Scan for the cell matching the given text and deliver its [X, Y] coordinate at center. 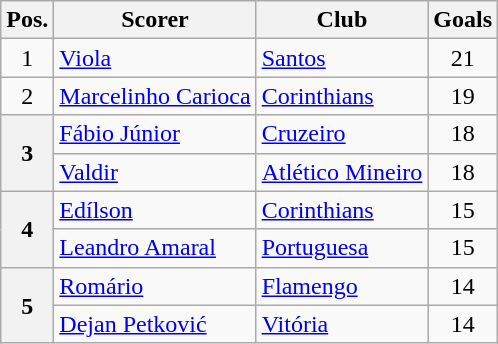
Flamengo [342, 286]
19 [463, 96]
Edílson [155, 210]
Atlético Mineiro [342, 172]
Dejan Petković [155, 324]
Viola [155, 58]
Goals [463, 20]
3 [28, 153]
Romário [155, 286]
2 [28, 96]
Marcelinho Carioca [155, 96]
1 [28, 58]
Vitória [342, 324]
Fábio Júnior [155, 134]
Club [342, 20]
Leandro Amaral [155, 248]
Portuguesa [342, 248]
21 [463, 58]
Cruzeiro [342, 134]
Valdir [155, 172]
Santos [342, 58]
4 [28, 229]
5 [28, 305]
Pos. [28, 20]
Scorer [155, 20]
